Pinpoint the cell where the given text exists, returning its (x, y) midpoint coordinate. 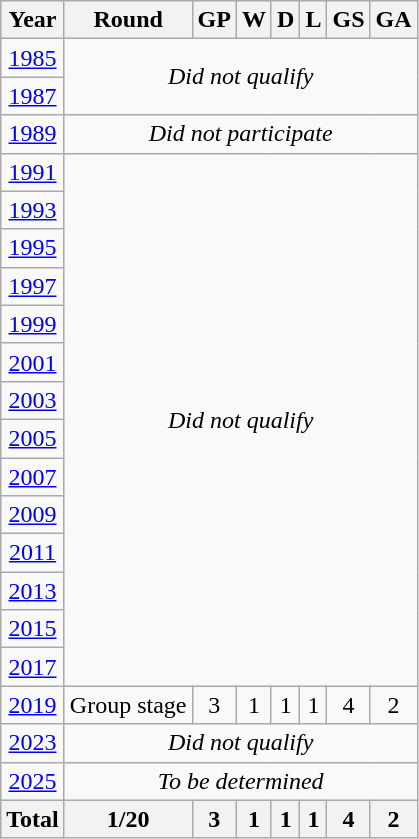
2019 (33, 705)
2013 (33, 591)
2025 (33, 781)
2007 (33, 477)
To be determined (240, 781)
Group stage (128, 705)
2009 (33, 515)
2023 (33, 743)
2003 (33, 400)
2005 (33, 438)
Total (33, 819)
W (254, 20)
2015 (33, 629)
1985 (33, 58)
GA (394, 20)
1991 (33, 172)
1987 (33, 96)
GS (348, 20)
1993 (33, 210)
1999 (33, 324)
GP (214, 20)
1989 (33, 134)
Did not participate (240, 134)
L (314, 20)
Year (33, 20)
2001 (33, 362)
2011 (33, 553)
1997 (33, 286)
1/20 (128, 819)
2017 (33, 667)
D (285, 20)
1995 (33, 248)
Round (128, 20)
